Provide the [x, y] coordinate of the cell's center where the given text is located.  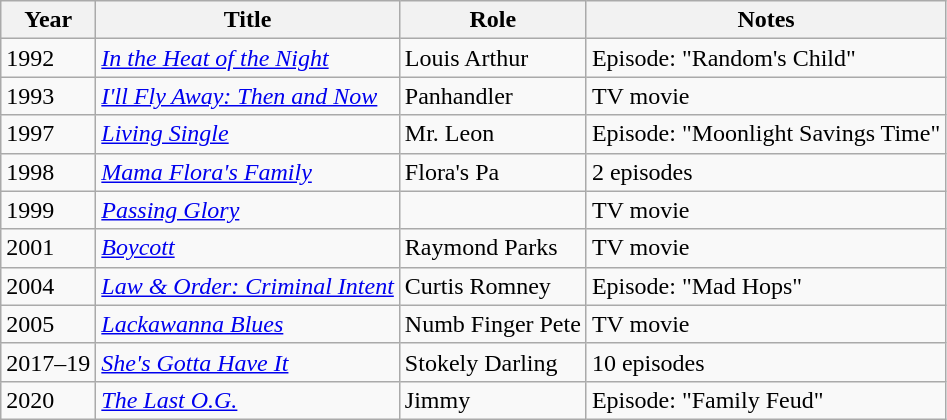
Episode: "Moonlight Savings Time" [766, 134]
Notes [766, 20]
Episode: "Mad Hops" [766, 286]
Stokely Darling [492, 362]
Episode: "Random's Child" [766, 58]
2005 [48, 324]
Mama Flora's Family [248, 172]
2 episodes [766, 172]
1997 [48, 134]
Episode: "Family Feud" [766, 400]
Numb Finger Pete [492, 324]
Curtis Romney [492, 286]
Passing Glory [248, 210]
Role [492, 20]
2004 [48, 286]
1993 [48, 96]
The Last O.G. [248, 400]
Title [248, 20]
Jimmy [492, 400]
She's Gotta Have It [248, 362]
2001 [48, 248]
Raymond Parks [492, 248]
Louis Arthur [492, 58]
2017–19 [48, 362]
2020 [48, 400]
Mr. Leon [492, 134]
10 episodes [766, 362]
Year [48, 20]
Flora's Pa [492, 172]
Lackawanna Blues [248, 324]
Boycott [248, 248]
1999 [48, 210]
Law & Order: Criminal Intent [248, 286]
I'll Fly Away: Then and Now [248, 96]
1998 [48, 172]
1992 [48, 58]
In the Heat of the Night [248, 58]
Panhandler [492, 96]
Living Single [248, 134]
